Pinpoint the cell where the given text exists, returning its (x, y) midpoint coordinate. 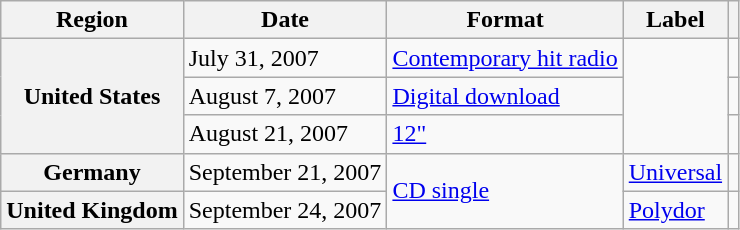
July 31, 2007 (285, 58)
Polydor (675, 210)
Contemporary hit radio (505, 58)
September 24, 2007 (285, 210)
Date (285, 20)
CD single (505, 191)
Region (92, 20)
12" (505, 134)
Format (505, 20)
August 21, 2007 (285, 134)
Universal (675, 172)
August 7, 2007 (285, 96)
United States (92, 96)
Digital download (505, 96)
Label (675, 20)
Germany (92, 172)
September 21, 2007 (285, 172)
United Kingdom (92, 210)
